For the text-containing cell, return its midpoint in (x, y) coordinate format. 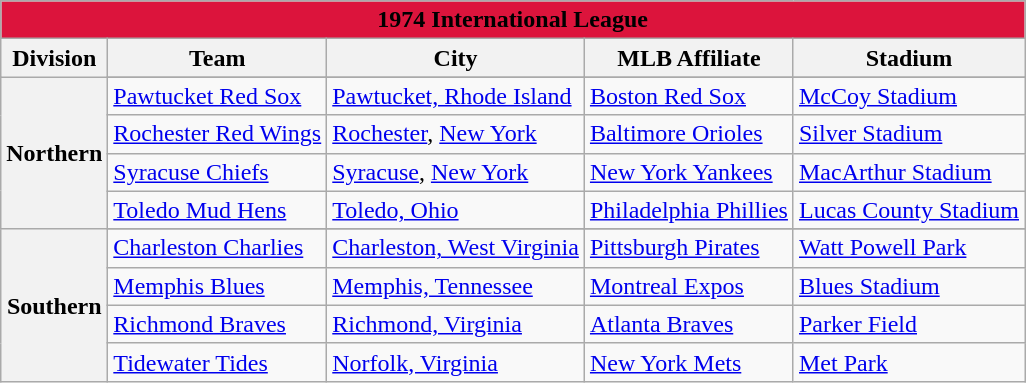
Northern (54, 153)
Toledo Mud Hens (218, 210)
Norfolk, Virginia (456, 362)
Blues Stadium (908, 286)
Southern (54, 305)
Toledo, Ohio (456, 210)
Syracuse, New York (456, 172)
Division (54, 58)
Rochester Red Wings (218, 134)
Stadium (908, 58)
Montreal Expos (688, 286)
Watt Powell Park (908, 248)
Silver Stadium (908, 134)
MacArthur Stadium (908, 172)
Pawtucket, Rhode Island (456, 96)
Rochester, New York (456, 134)
MLB Affiliate (688, 58)
New York Yankees (688, 172)
City (456, 58)
Charleston, West Virginia (456, 248)
New York Mets (688, 362)
Richmond, Virginia (456, 324)
Pawtucket Red Sox (218, 96)
Team (218, 58)
Pittsburgh Pirates (688, 248)
Met Park (908, 362)
Richmond Braves (218, 324)
Lucas County Stadium (908, 210)
Baltimore Orioles (688, 134)
Philadelphia Phillies (688, 210)
Parker Field (908, 324)
Atlanta Braves (688, 324)
Memphis, Tennessee (456, 286)
McCoy Stadium (908, 96)
1974 International League (513, 20)
Memphis Blues (218, 286)
Syracuse Chiefs (218, 172)
Charleston Charlies (218, 248)
Tidewater Tides (218, 362)
Boston Red Sox (688, 96)
